Provide the (X, Y) coordinate of the cell's center where the given text is located.  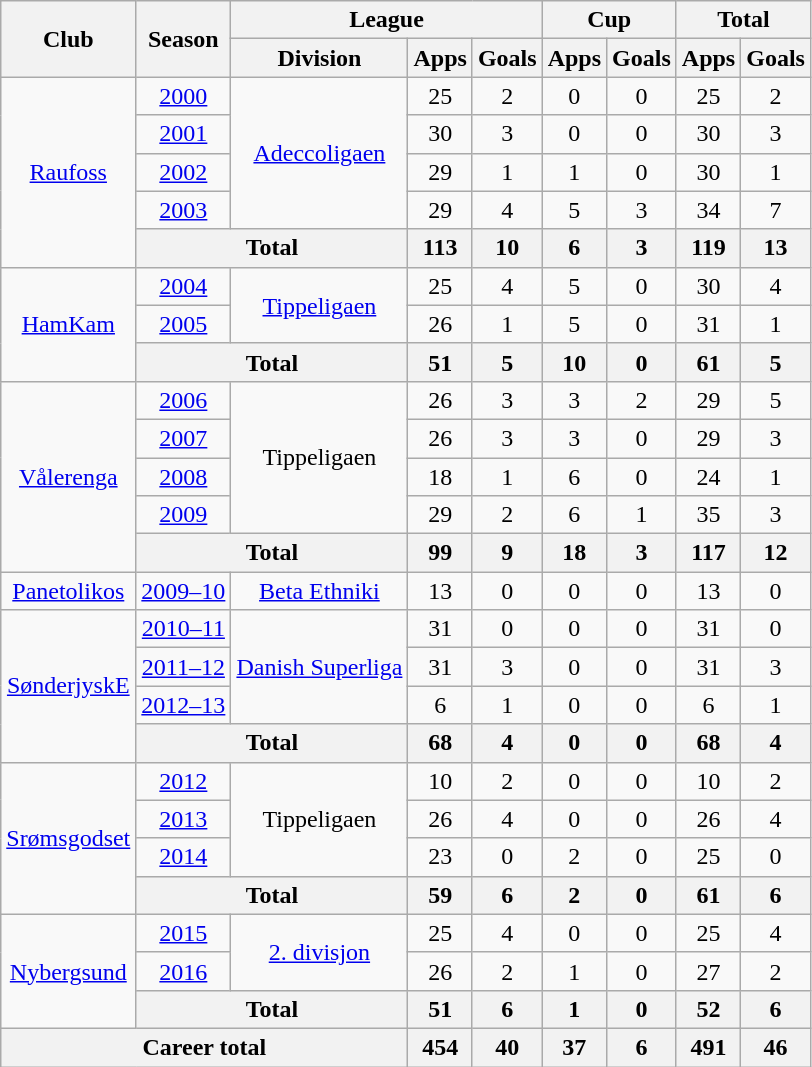
2000 (184, 96)
Srømsgodset (68, 838)
35 (708, 515)
Division (320, 58)
Vålerenga (68, 476)
46 (776, 1047)
117 (708, 553)
12 (776, 553)
2014 (184, 857)
2013 (184, 819)
2. divisjon (320, 952)
2015 (184, 933)
2003 (184, 210)
2008 (184, 477)
Season (184, 39)
113 (440, 248)
2007 (184, 438)
Nybergsund (68, 971)
2002 (184, 172)
99 (440, 553)
454 (440, 1047)
2009 (184, 515)
2010–11 (184, 629)
491 (708, 1047)
Cup (609, 20)
52 (708, 1009)
SønderjyskE (68, 686)
Adeccoligaen (320, 153)
Danish Superliga (320, 667)
7 (776, 210)
League (386, 20)
2004 (184, 286)
2001 (184, 134)
Raufoss (68, 172)
2012–13 (184, 705)
119 (708, 248)
2016 (184, 971)
2006 (184, 400)
34 (708, 210)
HamKam (68, 324)
2012 (184, 781)
23 (440, 857)
Panetolikos (68, 591)
2005 (184, 324)
2009–10 (184, 591)
59 (440, 895)
40 (507, 1047)
37 (574, 1047)
Beta Ethniki (320, 591)
9 (507, 553)
Club (68, 39)
2011–12 (184, 667)
Career total (204, 1047)
24 (708, 477)
27 (708, 971)
